Detect which cell encompasses the target text, then output its (x, y) center coordinate. 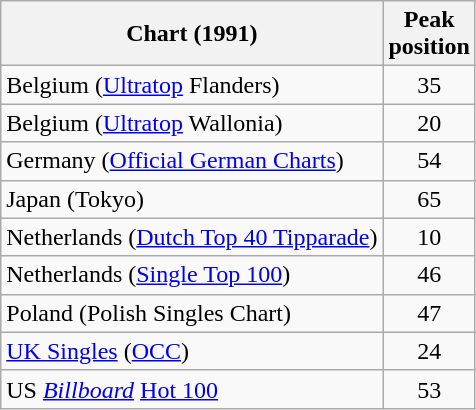
46 (429, 275)
20 (429, 123)
35 (429, 85)
54 (429, 161)
Netherlands (Dutch Top 40 Tipparade) (192, 237)
Chart (1991) (192, 34)
Netherlands (Single Top 100) (192, 275)
Belgium (Ultratop Wallonia) (192, 123)
Poland (Polish Singles Chart) (192, 313)
Germany (Official German Charts) (192, 161)
Japan (Tokyo) (192, 199)
47 (429, 313)
Peakposition (429, 34)
UK Singles (OCC) (192, 351)
US Billboard Hot 100 (192, 389)
24 (429, 351)
10 (429, 237)
65 (429, 199)
Belgium (Ultratop Flanders) (192, 85)
53 (429, 389)
